From the cell containing the given text, extract its center point as (X, Y) coordinate. 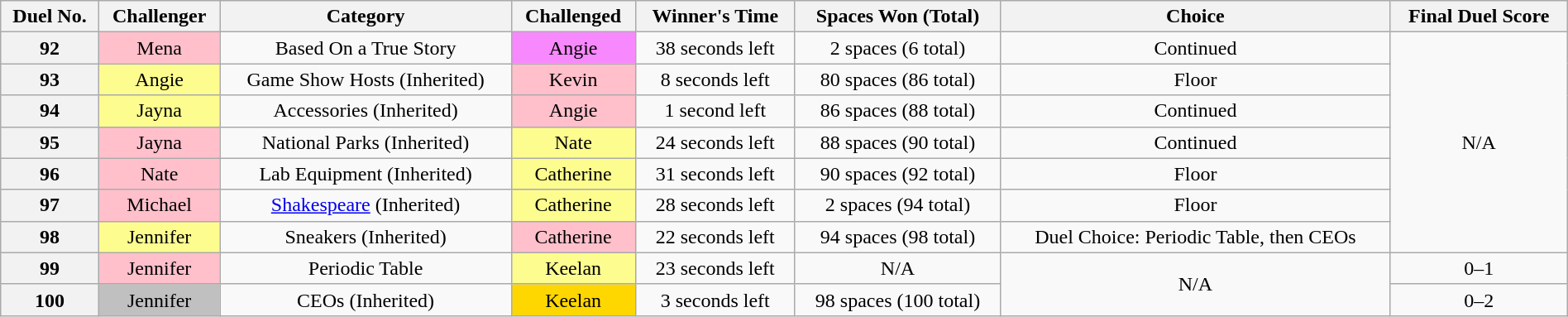
Accessories (Inherited) (366, 111)
100 (50, 300)
95 (50, 142)
Spaces Won (Total) (897, 17)
2 spaces (94 total) (897, 205)
28 seconds left (715, 205)
Category (366, 17)
94 (50, 111)
Mena (159, 48)
38 seconds left (715, 48)
93 (50, 79)
Sneakers (Inherited) (366, 237)
97 (50, 205)
Periodic Table (366, 268)
Based On a True Story (366, 48)
24 seconds left (715, 142)
90 spaces (92 total) (897, 174)
8 seconds left (715, 79)
2 spaces (6 total) (897, 48)
Duel No. (50, 17)
Michael (159, 205)
88 spaces (90 total) (897, 142)
Shakespeare (Inherited) (366, 205)
1 second left (715, 111)
0–2 (1479, 300)
Winner's Time (715, 17)
0–1 (1479, 268)
Duel Choice: Periodic Table, then CEOs (1196, 237)
99 (50, 268)
Challenged (573, 17)
31 seconds left (715, 174)
23 seconds left (715, 268)
National Parks (Inherited) (366, 142)
CEOs (Inherited) (366, 300)
Game Show Hosts (Inherited) (366, 79)
92 (50, 48)
Lab Equipment (Inherited) (366, 174)
80 spaces (86 total) (897, 79)
Challenger (159, 17)
Final Duel Score (1479, 17)
94 spaces (98 total) (897, 237)
96 (50, 174)
Kevin (573, 79)
22 seconds left (715, 237)
3 seconds left (715, 300)
86 spaces (88 total) (897, 111)
98 (50, 237)
Choice (1196, 17)
98 spaces (100 total) (897, 300)
